Capture the cell that displays the provided text and extract its (X, Y) central coordinate. 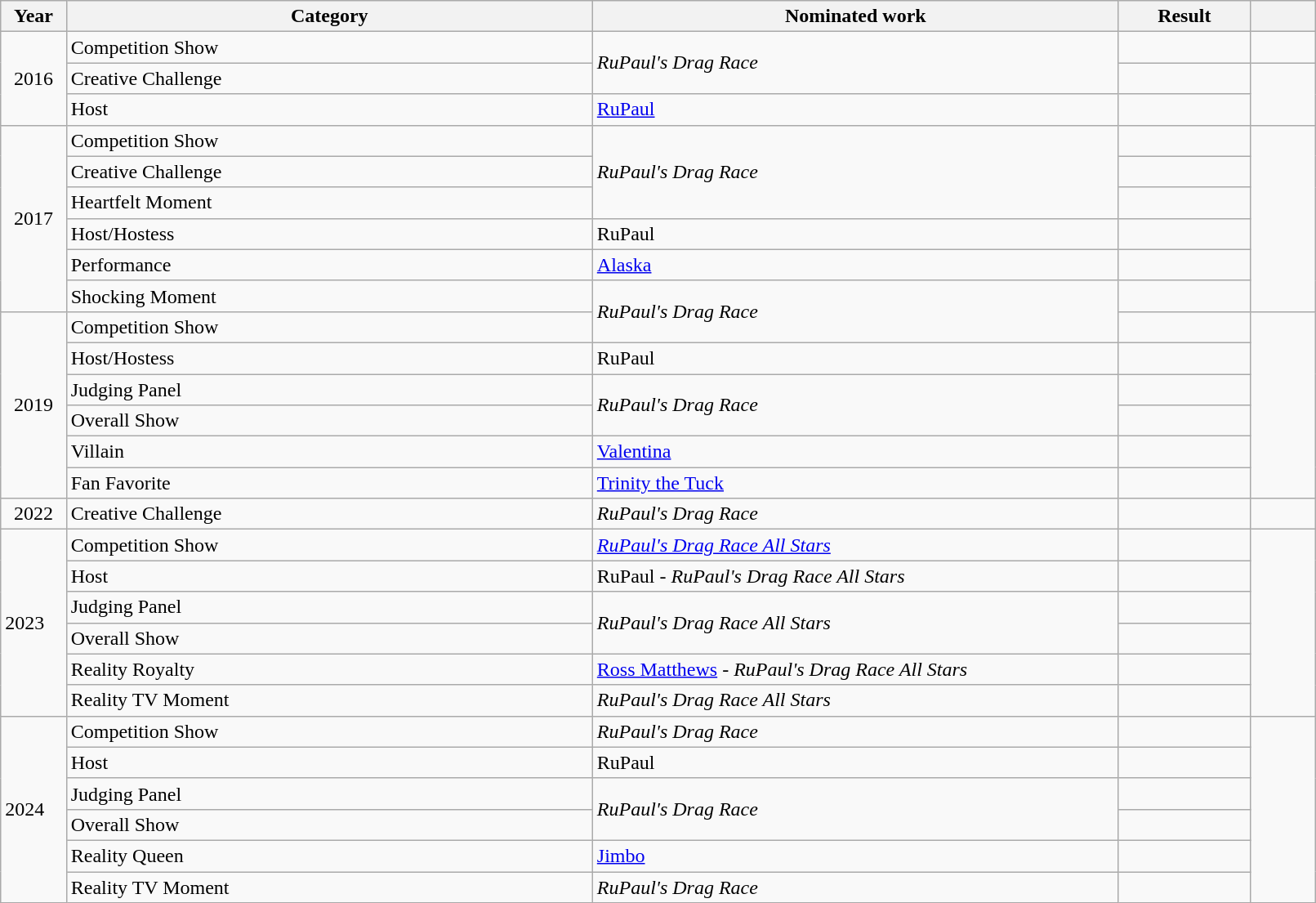
Villain (329, 452)
Year (33, 16)
2022 (33, 514)
Shocking Moment (329, 296)
Alaska (855, 265)
2016 (33, 78)
Ross Matthews - RuPaul's Drag Race All Stars (855, 669)
Trinity the Tuck (855, 483)
Reality Queen (329, 856)
Fan Favorite (329, 483)
2019 (33, 405)
Heartfelt Moment (329, 203)
RuPaul - RuPaul's Drag Race All Stars (855, 576)
Performance (329, 265)
2017 (33, 218)
Category (329, 16)
2024 (33, 809)
Reality Royalty (329, 669)
Nominated work (855, 16)
Result (1184, 16)
Valentina (855, 452)
2023 (33, 623)
Jimbo (855, 856)
